For the text-containing cell, return its midpoint in [X, Y] coordinate format. 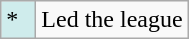
Led the league [112, 20]
* [18, 20]
